For the text-containing cell, return its midpoint in [X, Y] coordinate format. 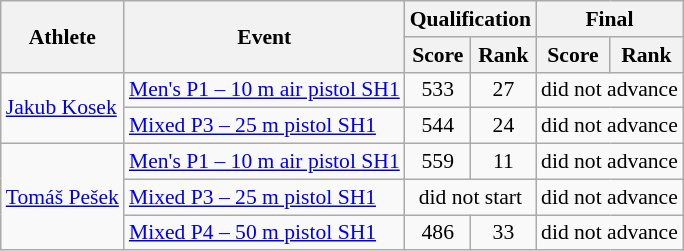
Athlete [62, 36]
486 [438, 233]
Final [610, 19]
Tomáš Pešek [62, 198]
533 [438, 90]
Jakub Kosek [62, 108]
Mixed P4 – 50 m pistol SH1 [264, 233]
559 [438, 162]
27 [504, 90]
24 [504, 126]
33 [504, 233]
11 [504, 162]
Event [264, 36]
544 [438, 126]
did not start [470, 197]
Qualification [470, 19]
